Locate the cell with the specified text and output its [X, Y] center coordinate. 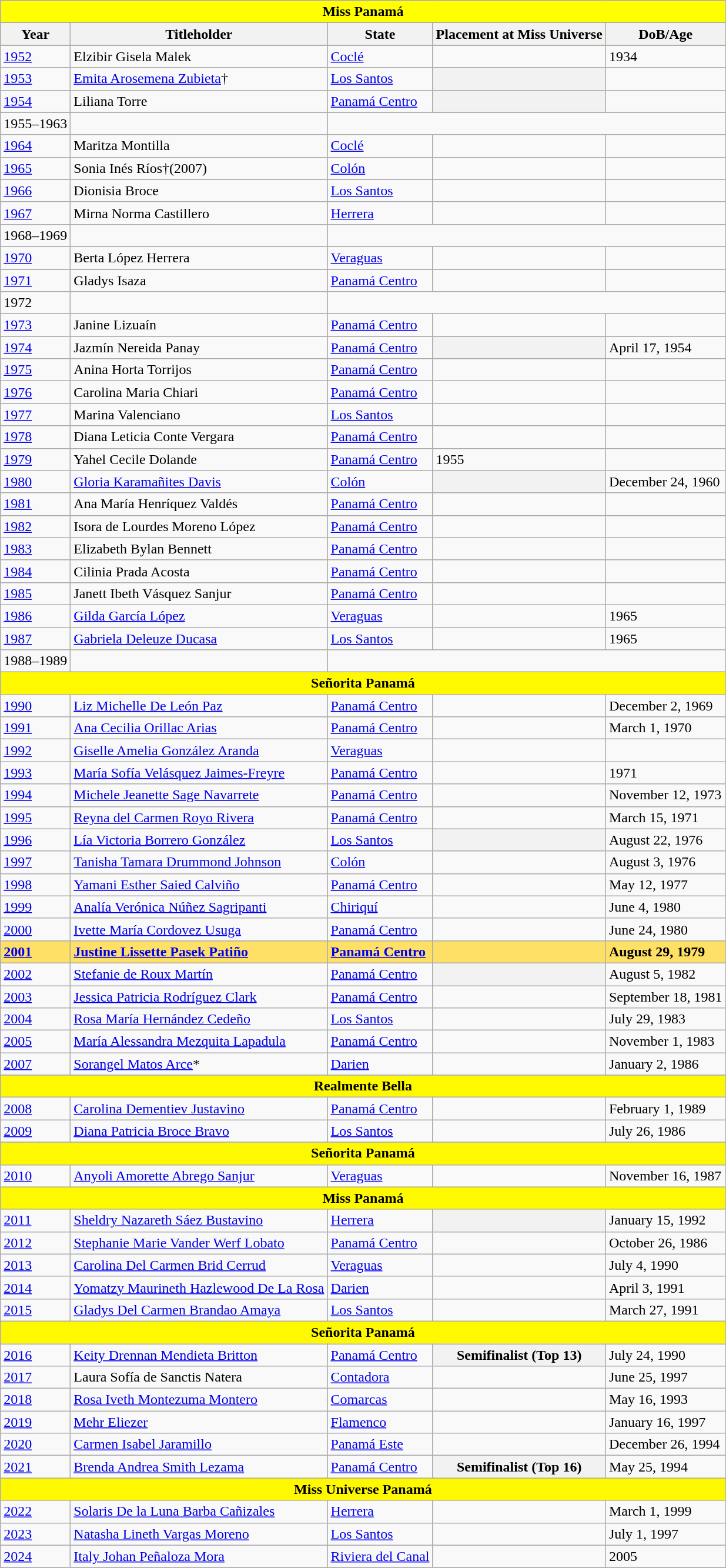
Mehr Eliezer [199, 1422]
Isora de Lourdes Moreno López [199, 526]
2002 [35, 974]
May 25, 1994 [665, 1467]
2013 [35, 1265]
1987 [35, 638]
June 4, 1980 [665, 907]
1982 [35, 526]
Keity Drennan Mendieta Britton [199, 1355]
Maritza Montilla [199, 146]
1967 [35, 213]
Panamá Este [380, 1444]
Diana Leticia Conte Vergara [199, 437]
Italy Johan Peñaloza Mora [199, 1556]
1953 [35, 79]
March 15, 1971 [665, 818]
Rosa Iveth Montezuma Montero [199, 1400]
Emita Arosemena Zubieta† [199, 79]
August 29, 1979 [665, 952]
Riviera del Canal [380, 1556]
Berta López Herrera [199, 258]
1955–1963 [35, 124]
Tanisha Tamara Drummond Johnson [199, 862]
Yamani Esther Saied Calviño [199, 885]
August 3, 1976 [665, 862]
April 3, 1991 [665, 1287]
1980 [35, 482]
2018 [35, 1400]
May 12, 1977 [665, 885]
2003 [35, 997]
Titleholder [199, 34]
Analía Verónica Núñez Sagripanti [199, 907]
Gladys Isaza [199, 281]
1975 [35, 370]
Reyna del Carmen Royo Rivera [199, 818]
2008 [35, 1109]
Gilda García López [199, 616]
November 12, 1973 [665, 795]
1966 [35, 191]
April 17, 1954 [665, 348]
Contadora [380, 1377]
1994 [35, 795]
Yahel Cecile Dolande [199, 459]
Carolina Del Carmen Brid Cerrud [199, 1265]
1984 [35, 571]
2004 [35, 1019]
Laura Sofía de Sanctis Natera [199, 1377]
Semifinalist (Top 16) [519, 1467]
May 16, 1993 [665, 1400]
1990 [35, 706]
December 26, 1994 [665, 1444]
2012 [35, 1243]
2001 [35, 952]
1978 [35, 437]
December 24, 1960 [665, 482]
1979 [35, 459]
1985 [35, 593]
2020 [35, 1444]
State [380, 34]
Anina Horta Torrijos [199, 370]
2017 [35, 1377]
Jessica Patricia Rodríguez Clark [199, 997]
Solaris De la Luna Barba Cañizales [199, 1512]
Miss Universe Panamá [363, 1489]
DoB/Age [665, 34]
Semifinalist (Top 13) [519, 1355]
María Alessandra Mezquita Lapadula [199, 1042]
1955 [519, 459]
Flamenco [380, 1422]
September 18, 1981 [665, 997]
1996 [35, 840]
Year [35, 34]
1970 [35, 258]
March 1, 1970 [665, 728]
Stephanie Marie Vander Werf Lobato [199, 1243]
Janett Ibeth Vásquez Sanjur [199, 593]
March 1, 1999 [665, 1512]
1988–1989 [35, 661]
June 25, 1997 [665, 1377]
1999 [35, 907]
July 1, 1997 [665, 1534]
Ivette María Cordovez Usuga [199, 929]
July 29, 1983 [665, 1019]
2016 [35, 1355]
Placement at Miss Universe [519, 34]
Natasha Lineth Vargas Moreno [199, 1534]
Comarcas [380, 1400]
November 1, 1983 [665, 1042]
2022 [35, 1512]
María Sofía Velásquez Jaimes-Freyre [199, 773]
Mirna Norma Castillero [199, 213]
1954 [35, 101]
2024 [35, 1556]
Brenda Andrea Smith Lezama [199, 1467]
1997 [35, 862]
Chiriquí [380, 907]
2014 [35, 1287]
Gladys Del Carmen Brandao Amaya [199, 1310]
Gloria Karamañites Davis [199, 482]
July 26, 1986 [665, 1131]
1952 [35, 56]
2021 [35, 1467]
Michele Jeanette Sage Navarrete [199, 795]
June 24, 1980 [665, 929]
Diana Patricia Broce Bravo [199, 1131]
Jazmín Nereida Panay [199, 348]
1977 [35, 415]
July 24, 1990 [665, 1355]
Janine Lizuaín [199, 325]
Yomatzy Maurineth Hazlewood De La Rosa [199, 1287]
Justine Lissette Pasek Patiño [199, 952]
1976 [35, 392]
Lía Victoria Borrero González [199, 840]
January 15, 1992 [665, 1220]
2009 [35, 1131]
August 22, 1976 [665, 840]
1981 [35, 504]
Sonia Inés Ríos†(2007) [199, 168]
January 16, 1997 [665, 1422]
November 16, 1987 [665, 1176]
Carmen Isabel Jaramillo [199, 1444]
Gabriela Deleuze Ducasa [199, 638]
Giselle Amelia González Aranda [199, 750]
1983 [35, 549]
Liliana Torre [199, 101]
1998 [35, 885]
1968–1969 [35, 235]
2015 [35, 1310]
1991 [35, 728]
1992 [35, 750]
Realmente Bella [363, 1086]
Liz Michelle De León Paz [199, 706]
2019 [35, 1422]
Sheldry Nazareth Sáez Bustavino [199, 1220]
Sorangel Matos Arce* [199, 1064]
Carolina Dementiev Justavino [199, 1109]
Ana Cecilia Orillac Arias [199, 728]
2000 [35, 929]
Elizabeth Bylan Bennett [199, 549]
1986 [35, 616]
1993 [35, 773]
1972 [35, 303]
Anyoli Amorette Abrego Sanjur [199, 1176]
1964 [35, 146]
July 4, 1990 [665, 1265]
December 2, 1969 [665, 706]
Ana María Henríquez Valdés [199, 504]
October 26, 1986 [665, 1243]
2011 [35, 1220]
Cilinia Prada Acosta [199, 571]
2023 [35, 1534]
Dionisia Broce [199, 191]
Carolina Maria Chiari [199, 392]
Rosa María Hernández Cedeño [199, 1019]
1973 [35, 325]
January 2, 1986 [665, 1064]
Marina Valenciano [199, 415]
1974 [35, 348]
February 1, 1989 [665, 1109]
Stefanie de Roux Martín [199, 974]
Elzibir Gisela Malek [199, 56]
2007 [35, 1064]
March 27, 1991 [665, 1310]
1934 [665, 56]
2010 [35, 1176]
1995 [35, 818]
August 5, 1982 [665, 974]
